Output the [x, y] coordinate of the center of the cell containing the given text.  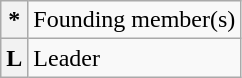
* [14, 20]
Founding member(s) [134, 20]
Leader [134, 58]
L [14, 58]
